Pinpoint the cell where the given text exists, returning its [X, Y] midpoint coordinate. 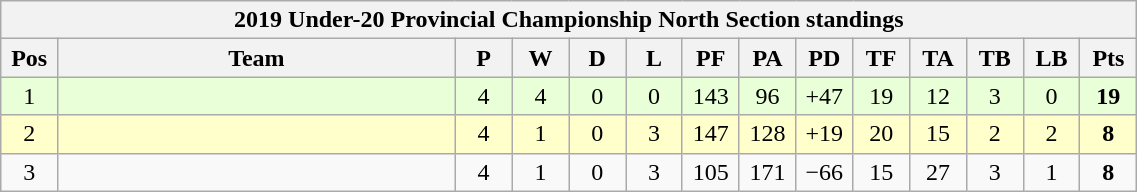
27 [938, 172]
W [540, 58]
Pos [30, 58]
PD [824, 58]
105 [710, 172]
PF [710, 58]
171 [768, 172]
LB [1052, 58]
+19 [824, 134]
TA [938, 58]
P [484, 58]
12 [938, 96]
TB [994, 58]
TF [882, 58]
2019 Under-20 Provincial Championship North Section standings [569, 20]
128 [768, 134]
147 [710, 134]
D [598, 58]
20 [882, 134]
Pts [1108, 58]
−66 [824, 172]
L [654, 58]
PA [768, 58]
143 [710, 96]
96 [768, 96]
+47 [824, 96]
Team [257, 58]
